Determine the [x, y] coordinate at the center of the cell enclosing the given text.  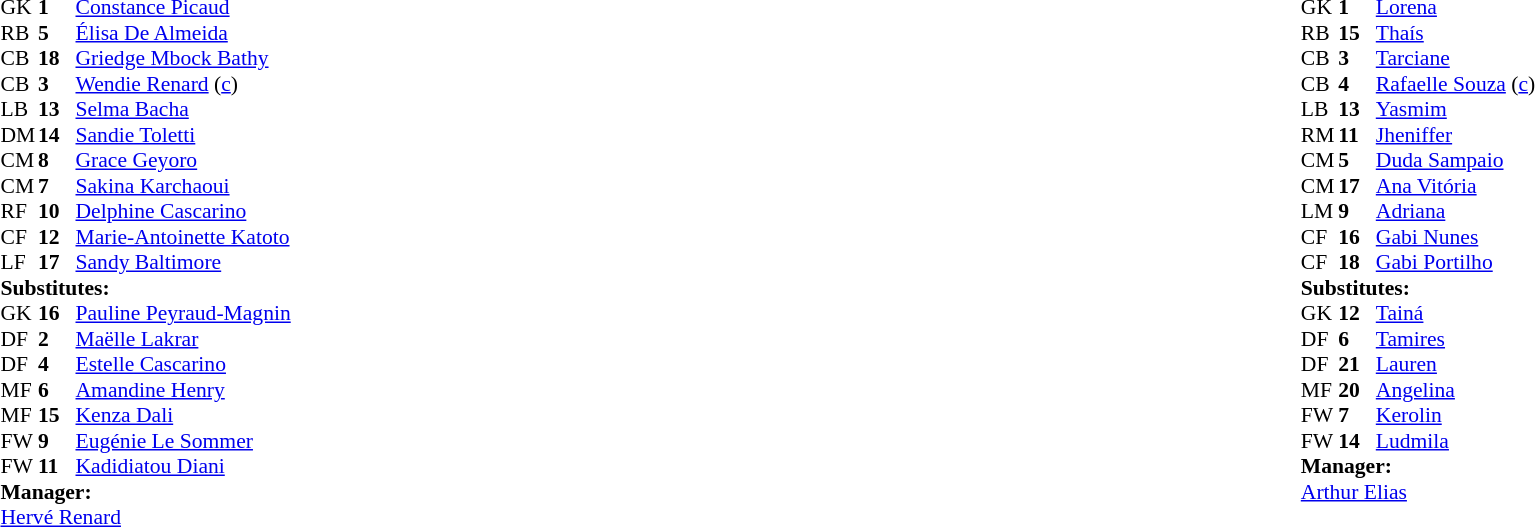
Ana Vitória [1456, 186]
Yasmim [1456, 109]
Maëlle Lakrar [184, 339]
Estelle Cascarino [184, 365]
Duda Sampaio [1456, 161]
20 [1357, 390]
LM [1320, 211]
Gabi Nunes [1456, 237]
8 [57, 161]
Kerolin [1456, 415]
21 [1357, 365]
Sandy Baltimore [184, 263]
Amandine Henry [184, 390]
RF [19, 211]
Tamires [1456, 339]
Selma Bacha [184, 109]
Kadidiatou Diani [184, 467]
Delphine Cascarino [184, 211]
Ludmila [1456, 441]
2 [57, 339]
LF [19, 263]
10 [57, 211]
Wendie Renard (c) [184, 84]
Pauline Peyraud-Magnin [184, 313]
Gabi Portilho [1456, 263]
Marie-Antoinette Katoto [184, 237]
DM [19, 135]
RM [1320, 135]
Griedge Mbock Bathy [184, 59]
Tainá [1456, 313]
Rafaelle Souza (c) [1456, 84]
Sakina Karchaoui [184, 186]
Grace Geyoro [184, 161]
Lauren [1456, 365]
Tarciane [1456, 59]
Adriana [1456, 211]
Angelina [1456, 390]
Eugénie Le Sommer [184, 441]
Sandie Toletti [184, 135]
Jheniffer [1456, 135]
Élisa De Almeida [184, 33]
Arthur Elias [1418, 492]
Thaís [1456, 33]
Kenza Dali [184, 415]
